Return the (X, Y) coordinate for the center point of the cell that contains the specified text.  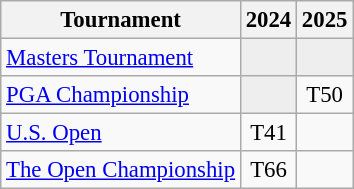
Masters Tournament (121, 58)
PGA Championship (121, 95)
The Open Championship (121, 170)
2024 (268, 20)
Tournament (121, 20)
T50 (325, 95)
2025 (325, 20)
U.S. Open (121, 133)
T41 (268, 133)
T66 (268, 170)
